Provide the (x, y) coordinate of the cell's center where the given text is located.  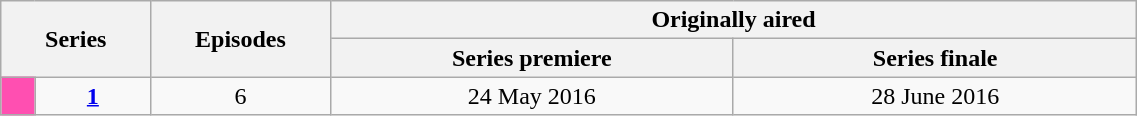
1 (93, 96)
24 May 2016 (532, 96)
28 June 2016 (934, 96)
Originally aired (734, 20)
6 (240, 96)
Episodes (240, 39)
Series finale (934, 58)
Series premiere (532, 58)
Series (76, 39)
